Pinpoint the cell where the given text exists, returning its (x, y) midpoint coordinate. 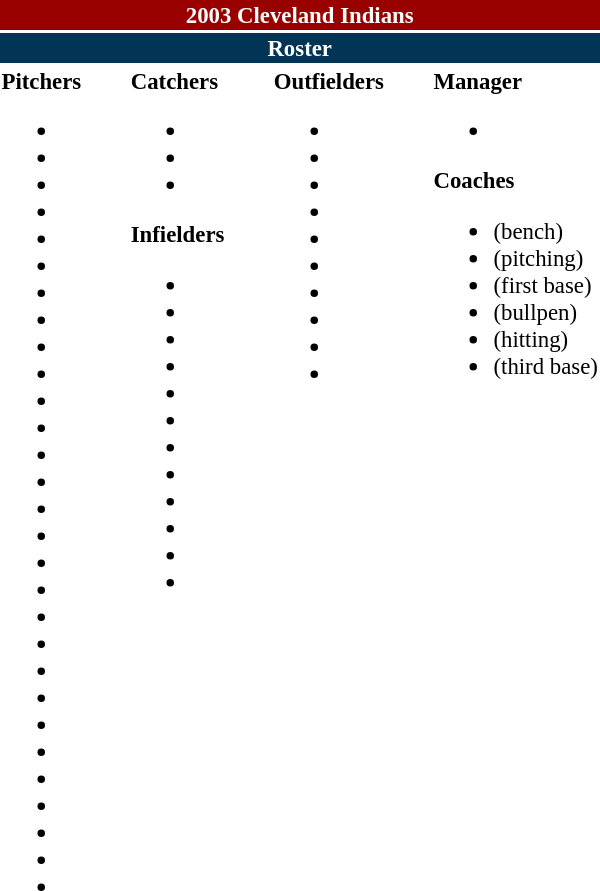
2003 Cleveland Indians (300, 15)
Roster (300, 48)
